From the cell containing the given text, extract its center point as (x, y) coordinate. 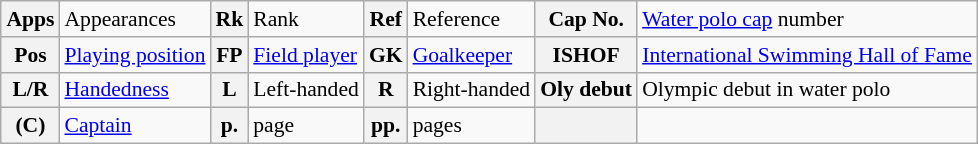
Rank (306, 19)
pages (472, 126)
Oly debut (586, 90)
Rk (230, 19)
Left-handed (306, 90)
L (230, 90)
Reference (472, 19)
Field player (306, 55)
ISHOF (586, 55)
FP (230, 55)
(C) (30, 126)
Apps (30, 19)
Ref (386, 19)
Water polo cap number (807, 19)
Handedness (134, 90)
pp. (386, 126)
Goalkeeper (472, 55)
Appearances (134, 19)
L/R (30, 90)
Right-handed (472, 90)
page (306, 126)
Olympic debut in water polo (807, 90)
p. (230, 126)
Playing position (134, 55)
Pos (30, 55)
R (386, 90)
Captain (134, 126)
GK (386, 55)
International Swimming Hall of Fame (807, 55)
Cap No. (586, 19)
